Search for the cell housing the specified text and yield its (X, Y) center coordinate. 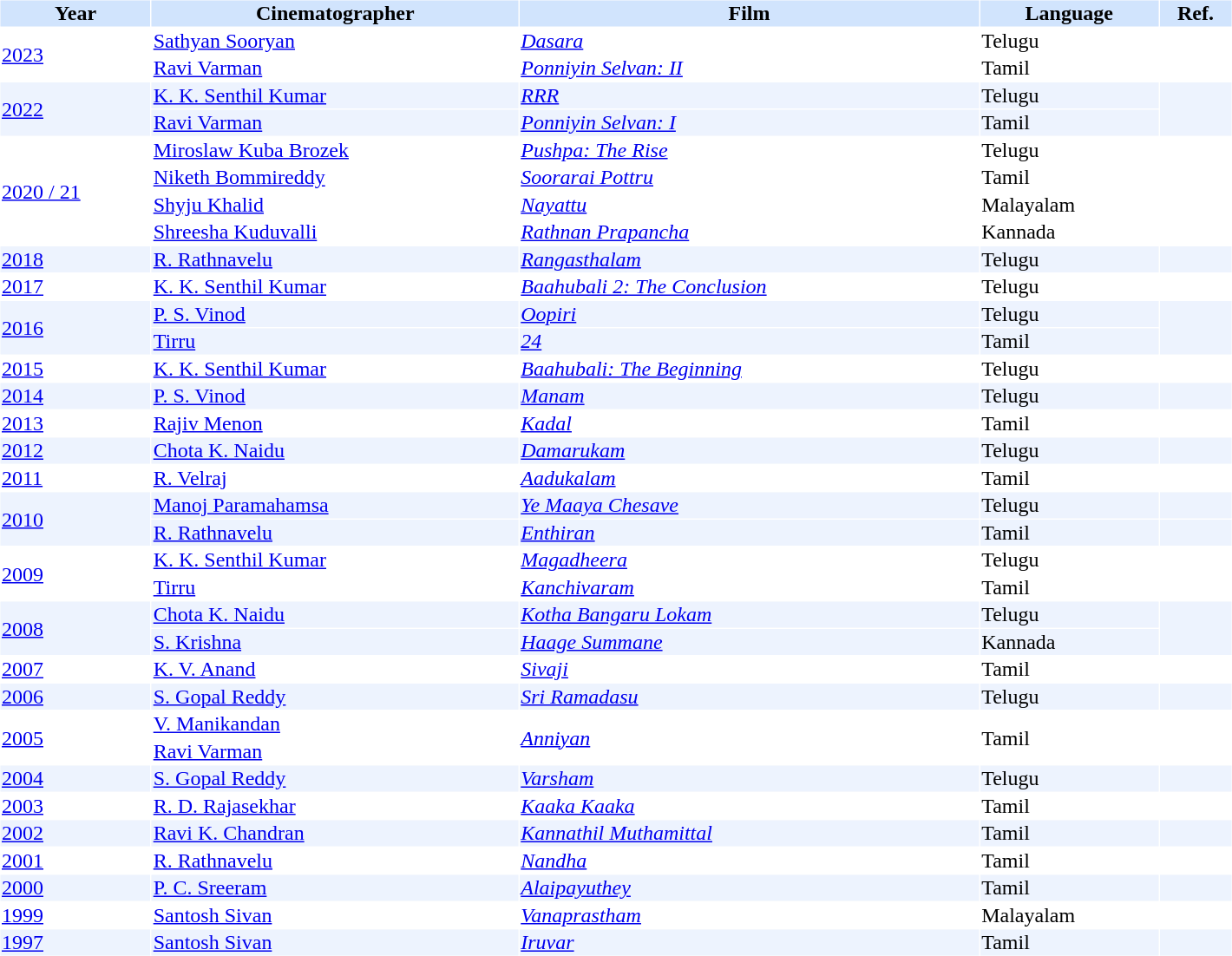
Ye Maaya Chesave (750, 506)
Ref. (1196, 13)
Enthiran (750, 533)
Soorarai Pottru (750, 178)
1999 (75, 915)
S. Krishna (335, 642)
2020 / 21 (75, 191)
Damarukam (750, 450)
Iruvar (750, 943)
Manam (750, 396)
Nayattu (750, 205)
Sathyan Sooryan (335, 41)
Language (1069, 13)
Nandha (750, 861)
Cinematographer (335, 13)
Baahubali 2: The Conclusion (750, 287)
24 (750, 341)
Haage Summane (750, 642)
Rangasthalam (750, 259)
Shyju Khalid (335, 205)
Aadukalam (750, 478)
Alaipayuthey (750, 887)
Anniyan (750, 738)
2011 (75, 478)
R. D. Rajasekhar (335, 806)
2004 (75, 778)
V. Manikandan (335, 724)
Sivaji (750, 669)
Film (750, 13)
2006 (75, 697)
2022 (75, 109)
Rathnan Prapancha (750, 232)
Year (75, 13)
Rajiv Menon (335, 423)
2000 (75, 887)
Kotha Bangaru Lokam (750, 615)
2008 (75, 629)
2005 (75, 738)
2003 (75, 806)
Kanchivaram (750, 587)
2010 (75, 520)
Niketh Bommireddy (335, 178)
2018 (75, 259)
Miroslaw Kuba Brozek (335, 150)
Baahubali: The Beginning (750, 369)
Kaaka Kaaka (750, 806)
1997 (75, 943)
P. C. Sreeram (335, 887)
Manoj Paramahamsa (335, 506)
Ravi K. Chandran (335, 834)
Sri Ramadasu (750, 697)
2016 (75, 328)
K. V. Anand (335, 669)
2017 (75, 287)
2013 (75, 423)
Varsham (750, 778)
RRR (750, 95)
Kadal (750, 423)
Dasara (750, 41)
Pushpa: The Rise (750, 150)
Magadheera (750, 560)
2001 (75, 861)
Kannathil Muthamittal (750, 834)
2015 (75, 369)
2023 (75, 55)
Oopiri (750, 314)
2009 (75, 573)
R. Velraj (335, 478)
2002 (75, 834)
2014 (75, 396)
Ponniyin Selvan: I (750, 122)
2007 (75, 669)
2012 (75, 450)
Ponniyin Selvan: II (750, 69)
Shreesha Kuduvalli (335, 232)
Vanaprastham (750, 915)
